Scan for the cell matching the given text and deliver its (X, Y) coordinate at center. 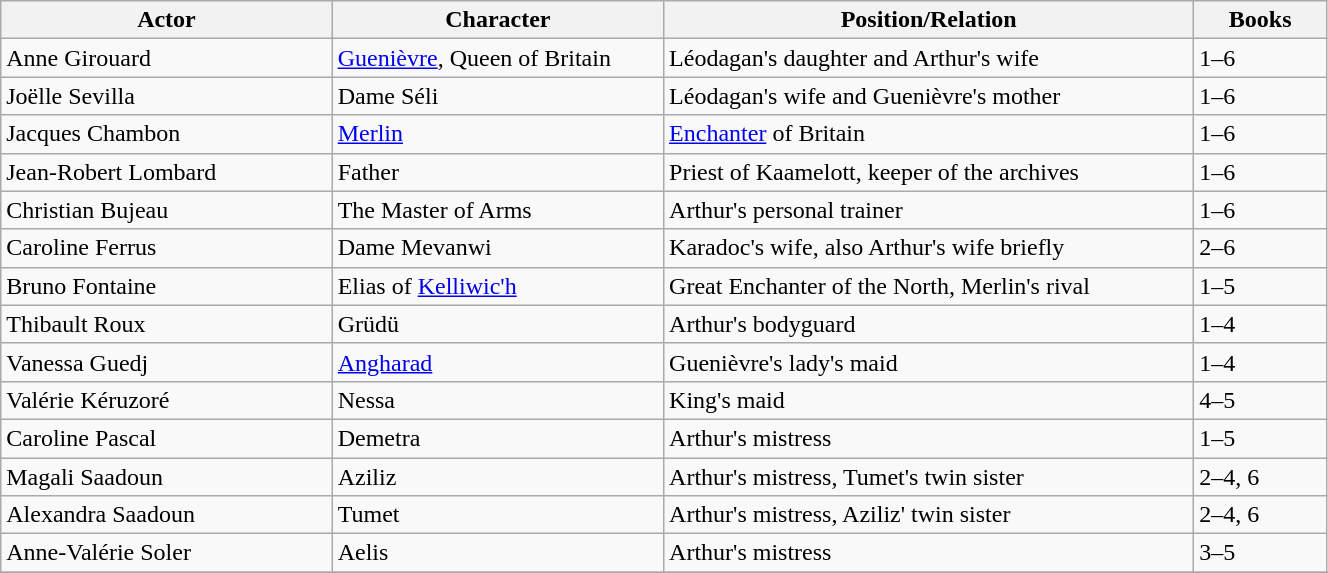
Arthur's bodyguard (929, 324)
The Master of Arms (498, 210)
Demetra (498, 438)
Great Enchanter of the North, Merlin's rival (929, 286)
Vanessa Guedj (166, 362)
Karadoc's wife, also Arthur's wife briefly (929, 248)
Thibault Roux (166, 324)
Father (498, 172)
Christian Bujeau (166, 210)
Léodagan's wife and Guenièvre's mother (929, 96)
Anne-Valérie Soler (166, 553)
Character (498, 20)
Priest of Kaamelott, keeper of the archives (929, 172)
Grüdü (498, 324)
Enchanter of Britain (929, 134)
Angharad (498, 362)
Position/Relation (929, 20)
Léodagan's daughter and Arthur's wife (929, 58)
Arthur's mistress, Tumet's twin sister (929, 477)
Valérie Kéruzoré (166, 400)
Aziliz (498, 477)
2–6 (1260, 248)
Actor (166, 20)
King's maid (929, 400)
Bruno Fontaine (166, 286)
Caroline Ferrus (166, 248)
Merlin (498, 134)
Arthur's personal trainer (929, 210)
Alexandra Saadoun (166, 515)
Anne Girouard (166, 58)
4–5 (1260, 400)
Nessa (498, 400)
3–5 (1260, 553)
Guenièvre, Queen of Britain (498, 58)
Guenièvre's lady's maid (929, 362)
Magali Saadoun (166, 477)
Aelis (498, 553)
Dame Mevanwi (498, 248)
Jean-Robert Lombard (166, 172)
Dame Séli (498, 96)
Tumet (498, 515)
Caroline Pascal (166, 438)
Jacques Chambon (166, 134)
Arthur's mistress, Aziliz' twin sister (929, 515)
Books (1260, 20)
Elias of Kelliwic'h (498, 286)
Joëlle Sevilla (166, 96)
